For the text-containing cell, return its midpoint in [x, y] coordinate format. 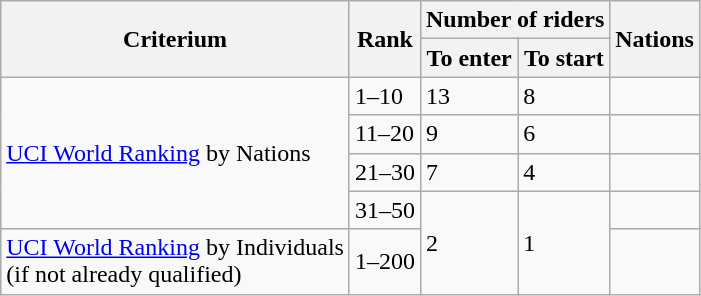
7 [468, 172]
Nations [655, 39]
Criterium [176, 39]
6 [564, 134]
4 [564, 172]
2 [468, 242]
11–20 [384, 134]
13 [468, 96]
31–50 [384, 210]
1–10 [384, 96]
Number of riders [514, 20]
9 [468, 134]
8 [564, 96]
1 [564, 242]
UCI World Ranking by Nations [176, 153]
21–30 [384, 172]
To enter [468, 58]
UCI World Ranking by Individuals(if not already qualified) [176, 262]
Rank [384, 39]
1–200 [384, 262]
To start [564, 58]
